Extract the (x, y) coordinate from the center of the cell holding the provided text.  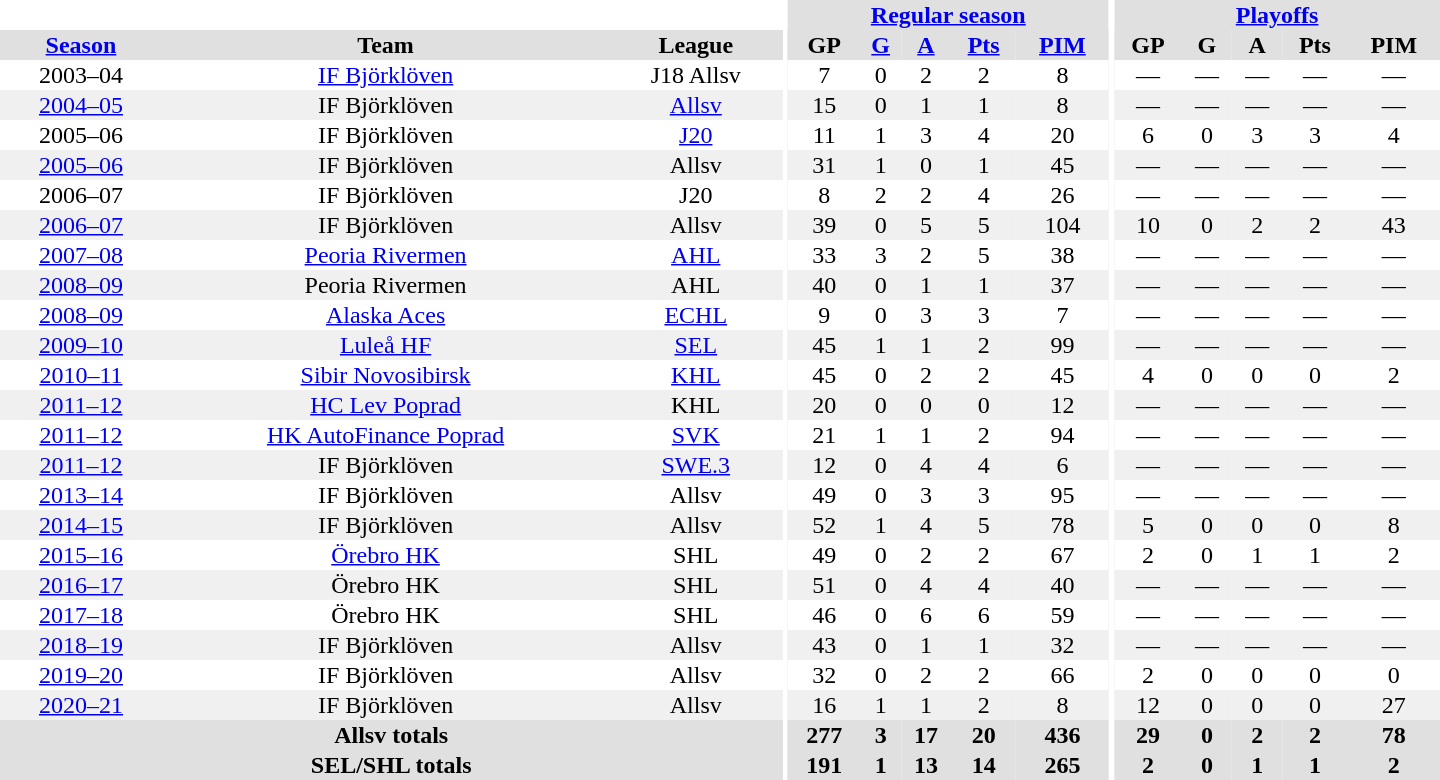
17 (926, 735)
Playoffs (1277, 15)
104 (1062, 225)
SEL/SHL totals (391, 765)
2003–04 (81, 75)
SVK (696, 435)
Season (81, 45)
9 (824, 315)
15 (824, 105)
14 (984, 765)
SEL (696, 345)
2004–05 (81, 105)
277 (824, 735)
2019–20 (81, 675)
94 (1062, 435)
2009–10 (81, 345)
2017–18 (81, 615)
37 (1062, 285)
2018–19 (81, 645)
13 (926, 765)
HC Lev Poprad (386, 405)
39 (824, 225)
2013–14 (81, 495)
26 (1062, 195)
67 (1062, 555)
ECHL (696, 315)
27 (1394, 705)
J18 Allsv (696, 75)
Team (386, 45)
29 (1148, 735)
191 (824, 765)
2015–16 (81, 555)
46 (824, 615)
31 (824, 165)
21 (824, 435)
95 (1062, 495)
59 (1062, 615)
10 (1148, 225)
Luleå HF (386, 345)
HK AutoFinance Poprad (386, 435)
League (696, 45)
2016–17 (81, 585)
33 (824, 255)
2010–11 (81, 375)
51 (824, 585)
38 (1062, 255)
16 (824, 705)
Sibir Novosibirsk (386, 375)
265 (1062, 765)
Regular season (948, 15)
SWE.3 (696, 465)
2014–15 (81, 525)
Allsv totals (391, 735)
52 (824, 525)
2020–21 (81, 705)
99 (1062, 345)
436 (1062, 735)
66 (1062, 675)
11 (824, 135)
2007–08 (81, 255)
Alaska Aces (386, 315)
